Provide the [x, y] coordinate of the cell's center where the given text is located.  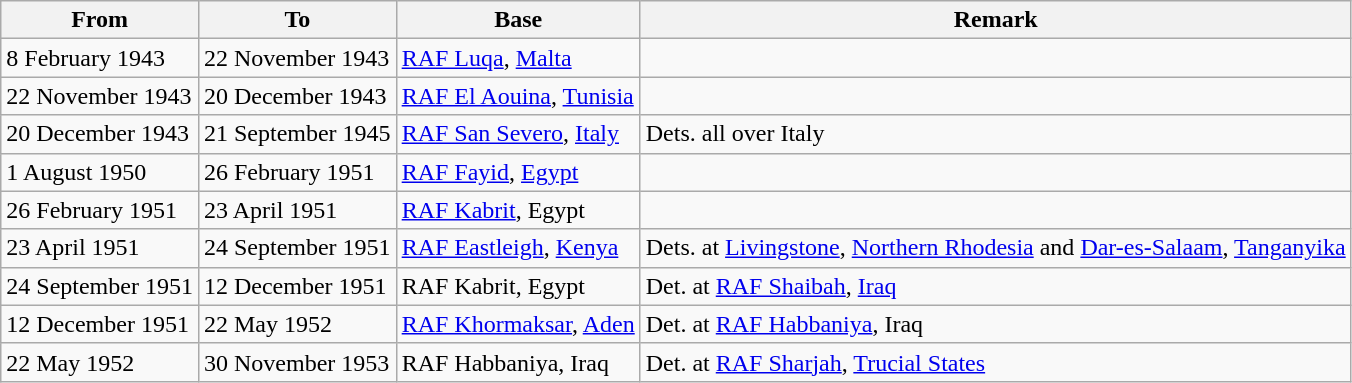
RAF San Severo, Italy [518, 134]
RAF El Aouina, Tunisia [518, 96]
RAF Habbaniya, Iraq [518, 362]
Dets. at Livingstone, Northern Rhodesia and Dar-es-Salaam, Tanganyika [996, 248]
To [297, 20]
Base [518, 20]
30 November 1953 [297, 362]
8 February 1943 [100, 58]
Det. at RAF Shaibah, Iraq [996, 286]
From [100, 20]
RAF Khormaksar, Aden [518, 324]
Dets. all over Italy [996, 134]
1 August 1950 [100, 172]
Det. at RAF Sharjah, Trucial States [996, 362]
Det. at RAF Habbaniya, Iraq [996, 324]
RAF Luqa, Malta [518, 58]
RAF Fayid, Egypt [518, 172]
Remark [996, 20]
RAF Eastleigh, Kenya [518, 248]
21 September 1945 [297, 134]
